For the text-containing cell, return its midpoint in (x, y) coordinate format. 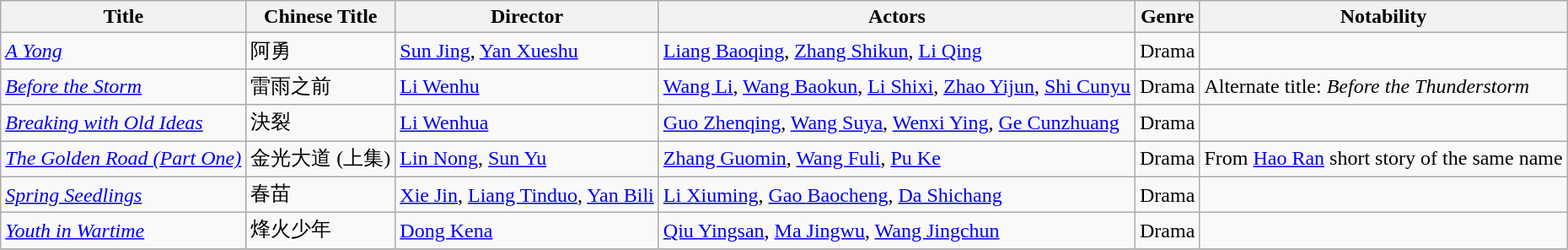
Li Xiuming, Gao Baocheng, Da Shichang (897, 194)
Sun Jing, Yan Xueshu (527, 51)
Notability (1383, 17)
Chinese Title (320, 17)
阿勇 (320, 51)
A Yong (123, 51)
決裂 (320, 123)
金光大道 (上集) (320, 159)
The Golden Road (Part One) (123, 159)
春苗 (320, 194)
Qiu Yingsan, Ma Jingwu, Wang Jingchun (897, 231)
Dong Kena (527, 231)
Lin Nong, Sun Yu (527, 159)
Spring Seedlings (123, 194)
Li Wenhua (527, 123)
Zhang Guomin, Wang Fuli, Pu Ke (897, 159)
Before the Storm (123, 86)
Wang Li, Wang Baokun, Li Shixi, Zhao Yijun, Shi Cunyu (897, 86)
Title (123, 17)
Genre (1168, 17)
Li Wenhu (527, 86)
烽火少年 (320, 231)
Breaking with Old Ideas (123, 123)
Liang Baoqing, Zhang Shikun, Li Qing (897, 51)
Xie Jin, Liang Tinduo, Yan Bili (527, 194)
Actors (897, 17)
雷雨之前 (320, 86)
Youth in Wartime (123, 231)
Alternate title: Before the Thunderstorm (1383, 86)
From Hao Ran short story of the same name (1383, 159)
Director (527, 17)
Guo Zhenqing, Wang Suya, Wenxi Ying, Ge Cunzhuang (897, 123)
